Pinpoint the cell where the given text exists, returning its [x, y] midpoint coordinate. 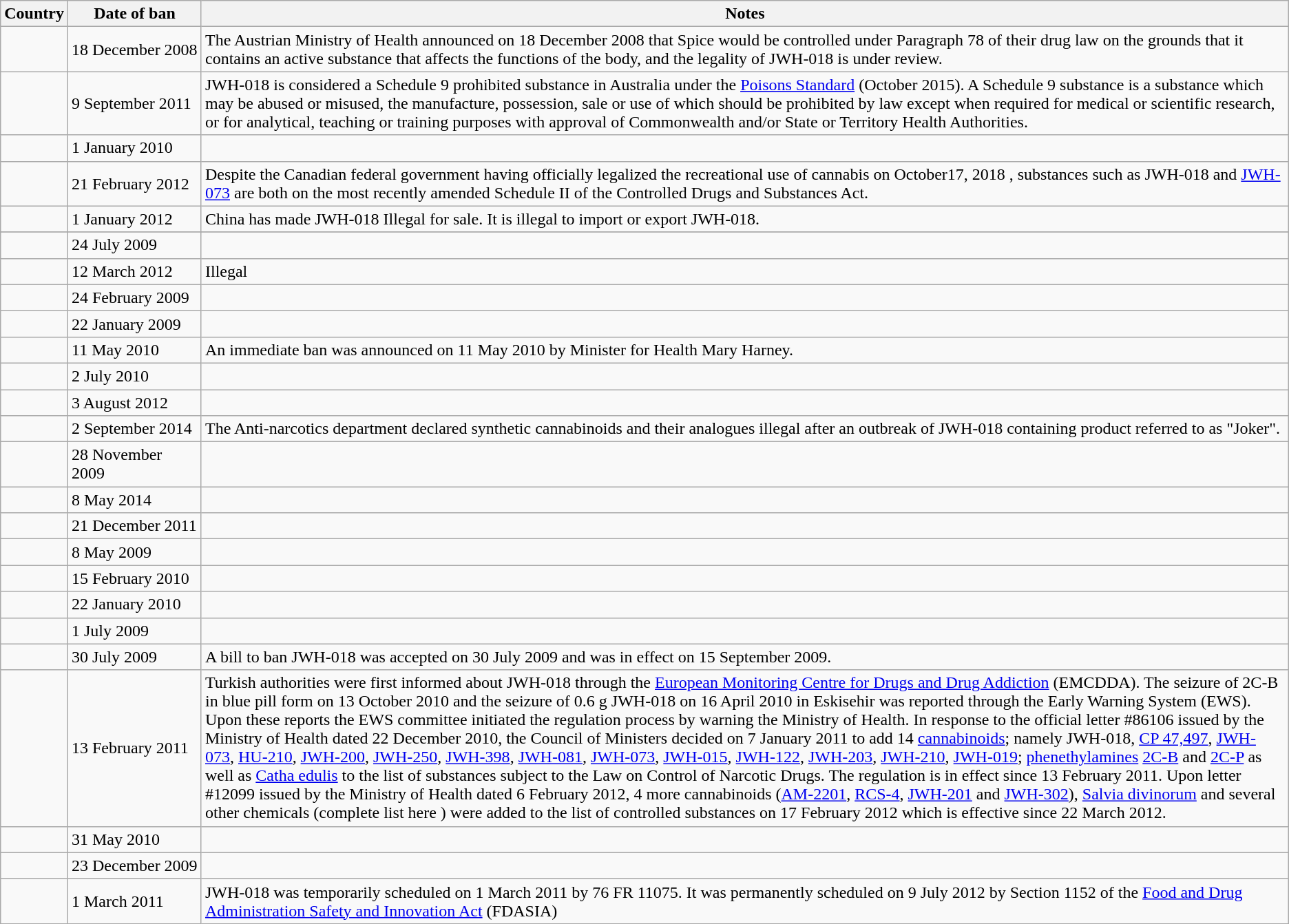
24 July 2009 [134, 245]
24 February 2009 [134, 297]
China has made JWH-018 Illegal for sale. It is illegal to import or export JWH-018. [745, 219]
31 May 2010 [134, 839]
18 December 2008 [134, 50]
2 July 2010 [134, 376]
Illegal [745, 271]
22 January 2010 [134, 605]
23 December 2009 [134, 865]
An immediate ban was announced on 11 May 2010 by Minister for Health Mary Harney. [745, 350]
11 May 2010 [134, 350]
12 March 2012 [134, 271]
1 July 2009 [134, 631]
8 May 2009 [134, 552]
30 July 2009 [134, 657]
3 August 2012 [134, 403]
21 February 2012 [134, 183]
A bill to ban JWH-018 was accepted on 30 July 2009 and was in effect on 15 September 2009. [745, 657]
1 March 2011 [134, 901]
15 February 2010 [134, 578]
9 September 2011 [134, 103]
28 November 2009 [134, 464]
8 May 2014 [134, 500]
22 January 2009 [134, 324]
1 January 2012 [134, 219]
21 December 2011 [134, 526]
Date of ban [134, 14]
Country [34, 14]
1 January 2010 [134, 148]
13 February 2011 [134, 748]
2 September 2014 [134, 429]
Notes [745, 14]
